For the text-containing cell, return its midpoint in (x, y) coordinate format. 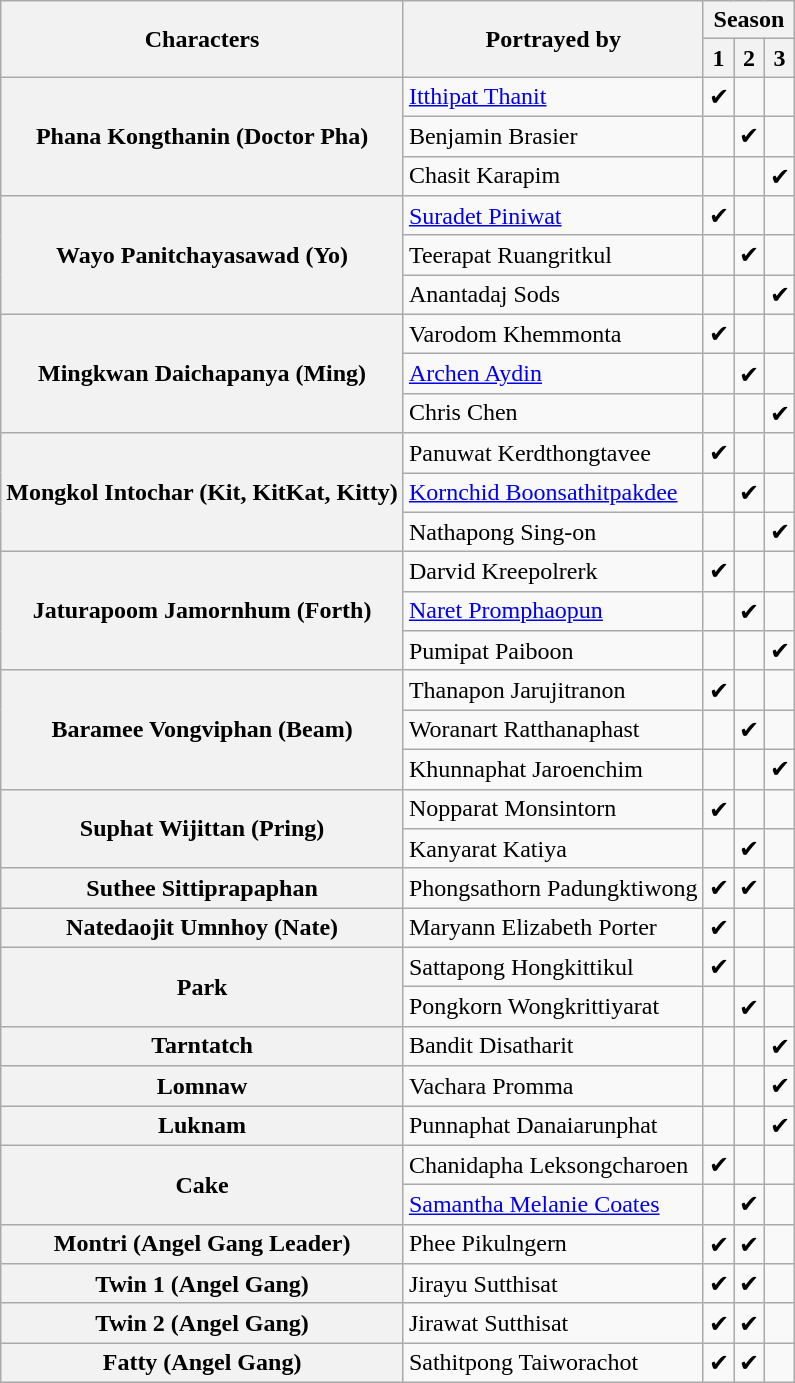
Sattapong Hongkittikul (553, 967)
Tarntatch (202, 1046)
Mingkwan Daichapanya (Ming) (202, 374)
Kornchid Boonsathitpakdee (553, 492)
Phongsathorn Padungktiwong (553, 888)
Cake (202, 1184)
Nathapong Sing-on (553, 532)
Luknam (202, 1126)
Chasit Karapim (553, 176)
Mongkol Intochar (Kit, KitKat, Kitty) (202, 492)
Darvid Kreepolrerk (553, 572)
Chanidapha Leksongcharoen (553, 1165)
2 (750, 58)
Portrayed by (553, 39)
Season (749, 20)
1 (718, 58)
Phana Kongthanin (Doctor Pha) (202, 136)
Lomnaw (202, 1086)
Khunnaphat Jaroenchim (553, 769)
Fatty (Angel Gang) (202, 1363)
Jaturapoom Jamornhum (Forth) (202, 612)
Woranart Ratthanaphast (553, 730)
Itthipat Thanit (553, 97)
Characters (202, 39)
Jirayu Sutthisat (553, 1284)
Twin 1 (Angel Gang) (202, 1284)
Nopparat Monsintorn (553, 809)
Natedaojit Umnhoy (Nate) (202, 928)
Archen Aydin (553, 374)
Phee Pikulngern (553, 1244)
Jirawat Sutthisat (553, 1323)
Chris Chen (553, 413)
Teerapat Ruangritkul (553, 255)
Thanapon Jarujitranon (553, 690)
Wayo Panitchayasawad (Yo) (202, 256)
Benjamin Brasier (553, 136)
Suphat Wijittan (Pring) (202, 828)
Naret Promphaopun (553, 611)
Twin 2 (Angel Gang) (202, 1323)
Maryann Elizabeth Porter (553, 928)
Vachara Promma (553, 1086)
Panuwat Kerdthongtavee (553, 453)
Sathitpong Taiworachot (553, 1363)
Baramee Vongviphan (Beam) (202, 730)
3 (780, 58)
Bandit Disatharit (553, 1046)
Suthee Sittiprapaphan (202, 888)
Punnaphat Danaiarunphat (553, 1126)
Pumipat Paiboon (553, 651)
Pongkorn Wongkrittiyarat (553, 1007)
Samantha Melanie Coates (553, 1205)
Kanyarat Katiya (553, 849)
Suradet Piniwat (553, 216)
Montri (Angel Gang Leader) (202, 1244)
Park (202, 986)
Varodom Khemmonta (553, 334)
Anantadaj Sods (553, 295)
